Output the (X, Y) coordinate of the center of the cell containing the given text.  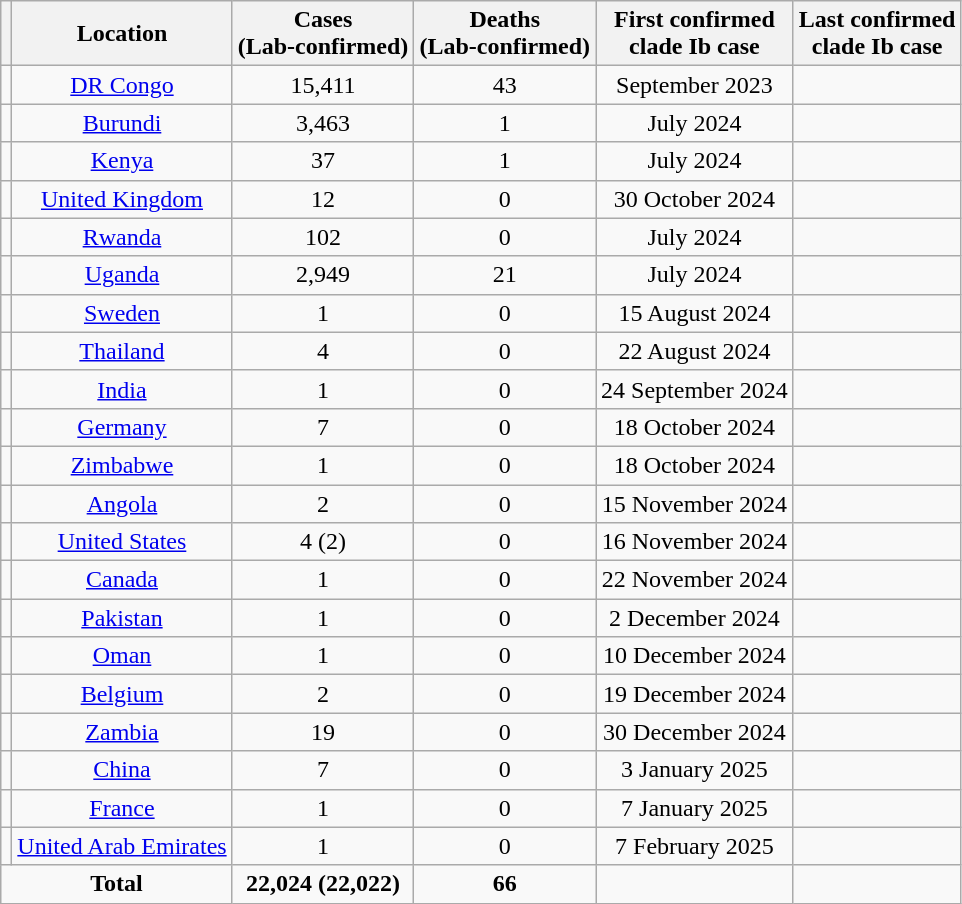
September 2023 (695, 85)
3 January 2025 (695, 770)
Kenya (122, 161)
2 December 2024 (695, 618)
66 (505, 884)
3,463 (323, 123)
Location (122, 34)
Deaths (Lab-confirmed) (505, 34)
24 September 2024 (695, 389)
Thailand (122, 351)
Cases(Lab-confirmed) (323, 34)
Rwanda (122, 237)
4 (2) (323, 542)
43 (505, 85)
France (122, 808)
Angola (122, 503)
7 February 2025 (695, 846)
United States (122, 542)
Germany (122, 427)
Zimbabwe (122, 465)
Pakistan (122, 618)
2,949 (323, 275)
Oman (122, 656)
Last confirmed clade Ib case (877, 34)
Belgium (122, 694)
First confirmedclade Ib case (695, 34)
19 (323, 732)
Burundi (122, 123)
37 (323, 161)
United Kingdom (122, 199)
India (122, 389)
30 December 2024 (695, 732)
DR Congo (122, 85)
16 November 2024 (695, 542)
Sweden (122, 313)
China (122, 770)
30 October 2024 (695, 199)
15 August 2024 (695, 313)
21 (505, 275)
Zambia (122, 732)
Uganda (122, 275)
4 (323, 351)
12 (323, 199)
102 (323, 237)
Canada (122, 580)
22 November 2024 (695, 580)
United Arab Emirates (122, 846)
22 August 2024 (695, 351)
10 December 2024 (695, 656)
7 January 2025 (695, 808)
15,411 (323, 85)
22,024 (22,022) (323, 884)
Total (116, 884)
15 November 2024 (695, 503)
19 December 2024 (695, 694)
